From the cell containing the given text, extract its center point as (x, y) coordinate. 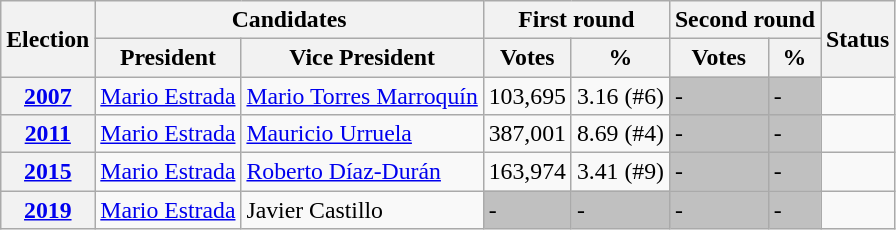
Mauricio Urruela (362, 133)
2019 (48, 209)
2007 (48, 96)
2011 (48, 133)
Second round (744, 20)
President (168, 58)
387,001 (527, 133)
163,974 (527, 171)
2015 (48, 171)
Candidates (289, 20)
3.41 (#9) (620, 171)
Status (857, 39)
3.16 (#6) (620, 96)
103,695 (527, 96)
8.69 (#4) (620, 133)
Roberto Díaz-Durán (362, 171)
Javier Castillo (362, 209)
First round (576, 20)
Vice President (362, 58)
Election (48, 39)
Mario Torres Marroquín (362, 96)
